Identify which cell holds the provided text, then report its [x, y] central coordinate. 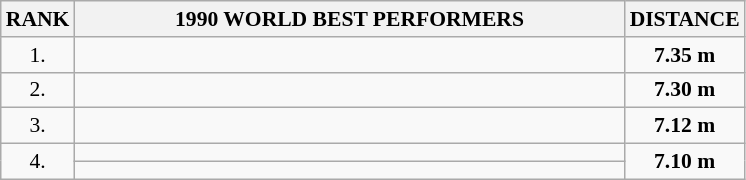
7.30 m [685, 90]
7.12 m [685, 126]
4. [38, 162]
1990 WORLD BEST PERFORMERS [349, 19]
2. [38, 90]
1. [38, 55]
7.35 m [685, 55]
DISTANCE [685, 19]
RANK [38, 19]
3. [38, 126]
7.10 m [685, 162]
